Locate the cell with the specified text and output its (x, y) center coordinate. 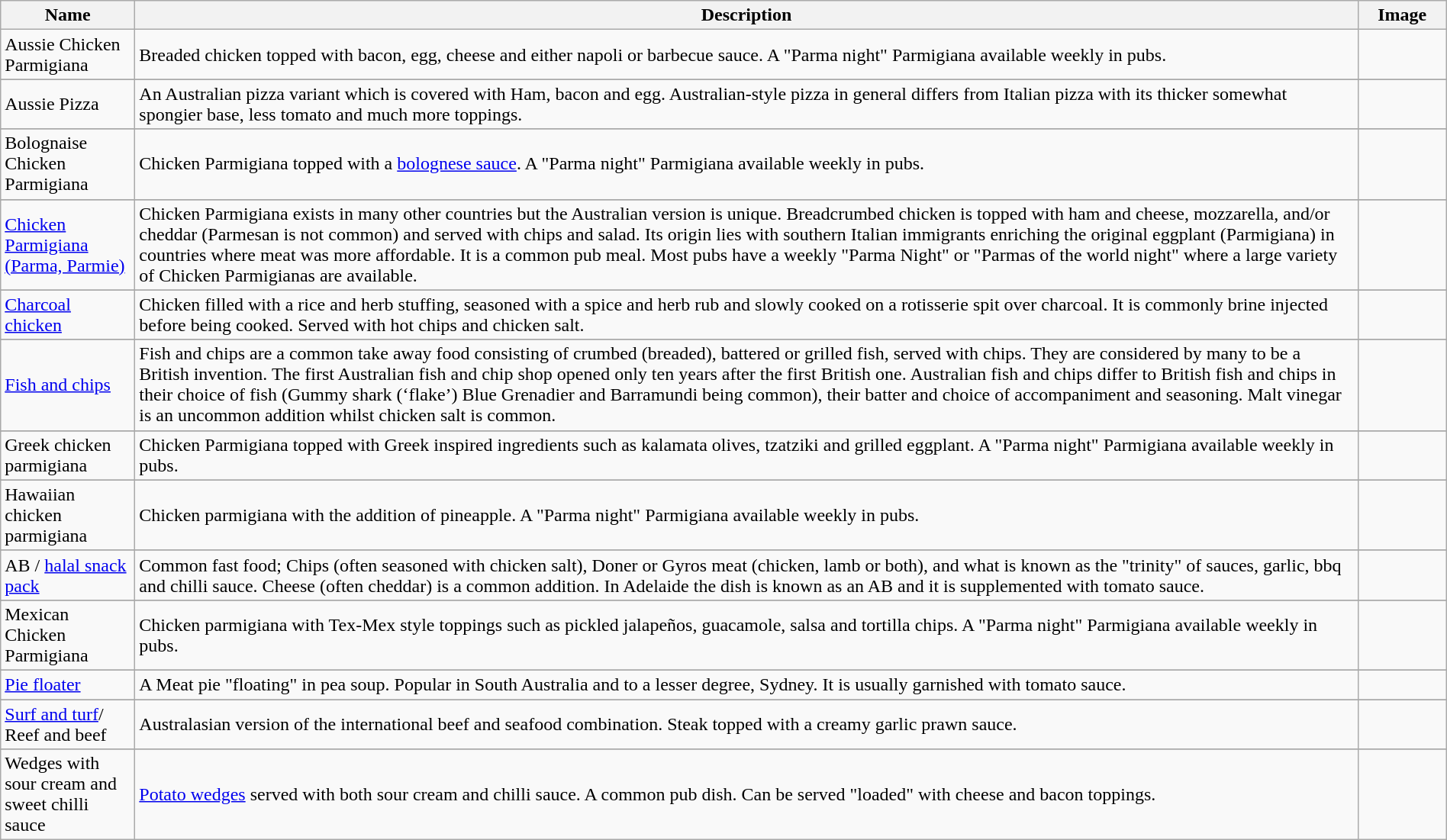
Image (1402, 15)
Chicken Parmigiana (Parma, Parmie) (68, 244)
Aussie Chicken Parmigiana (68, 55)
Wedges with sour cream and sweet chilli sauce (68, 795)
Description (746, 15)
Chicken Parmigiana topped with a bolognese sauce. A "Parma night" Parmigiana available weekly in pubs. (746, 164)
Name (68, 15)
AB / halal snack pack (68, 575)
Surf and turf/ Reef and beef (68, 723)
Potato wedges served with both sour cream and chilli sauce. A common pub dish. Can be served "loaded" with cheese and bacon toppings. (746, 795)
Greek chicken parmigiana (68, 455)
Pie floater (68, 684)
Hawaiian chicken parmigiana (68, 515)
Fish and chips (68, 385)
Charcoal chicken (68, 314)
Breaded chicken topped with bacon, egg, cheese and either napoli or barbecue sauce. A "Parma night" Parmigiana available weekly in pubs. (746, 55)
A Meat pie "floating" in pea soup. Popular in South Australia and to a lesser degree, Sydney. It is usually garnished with tomato sauce. (746, 684)
Chicken parmigiana with the addition of pineapple. A "Parma night" Parmigiana available weekly in pubs. (746, 515)
Mexican Chicken Parmigiana (68, 635)
Aussie Pizza (68, 104)
Bolognaise Chicken Parmigiana (68, 164)
Australasian version of the international beef and seafood combination. Steak topped with a creamy garlic prawn sauce. (746, 723)
